Find where the given text appears and provide that cell's center as (x, y) coordinate. 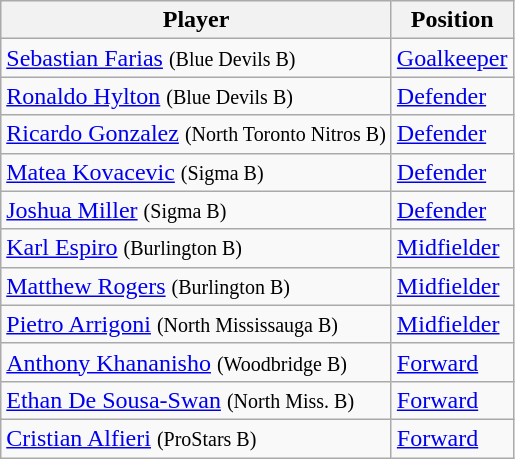
Cristian Alfieri (ProStars B) (196, 438)
Pietro Arrigoni (North Mississauga B) (196, 324)
Anthony Khananisho (Woodbridge B) (196, 362)
Goalkeeper (452, 58)
Ethan De Sousa-Swan (North Miss. B) (196, 400)
Ronaldo Hylton (Blue Devils B) (196, 96)
Ricardo Gonzalez (North Toronto Nitros B) (196, 134)
Player (196, 20)
Karl Espiro (Burlington B) (196, 248)
Matea Kovacevic (Sigma B) (196, 172)
Sebastian Farias (Blue Devils B) (196, 58)
Matthew Rogers (Burlington B) (196, 286)
Position (452, 20)
Joshua Miller (Sigma B) (196, 210)
